Search for the cell housing the specified text and yield its [x, y] center coordinate. 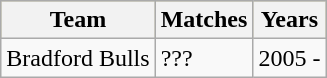
??? [204, 58]
Matches [204, 20]
Years [290, 20]
Team [78, 20]
2005 - [290, 58]
Bradford Bulls [78, 58]
